Locate the cell with the specified text and output its [X, Y] center coordinate. 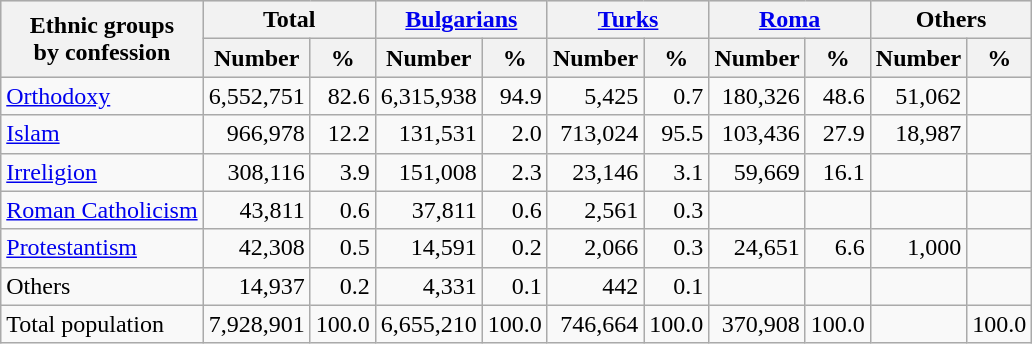
2.3 [514, 172]
0.7 [676, 96]
713,024 [595, 134]
Islam [102, 134]
14,591 [428, 248]
4,331 [428, 286]
Protestantism [102, 248]
Ethnic groupsby confession [102, 39]
0.5 [342, 248]
Total population [102, 324]
Turks [628, 20]
94.9 [514, 96]
966,978 [256, 134]
370,908 [757, 324]
2,066 [595, 248]
103,436 [757, 134]
308,116 [256, 172]
6,552,751 [256, 96]
1,000 [918, 248]
3.9 [342, 172]
16.1 [838, 172]
18,987 [918, 134]
51,062 [918, 96]
2,561 [595, 210]
42,308 [256, 248]
131,531 [428, 134]
59,669 [757, 172]
151,008 [428, 172]
442 [595, 286]
Orthodoxy [102, 96]
Irreligion [102, 172]
746,664 [595, 324]
27.9 [838, 134]
43,811 [256, 210]
Total [289, 20]
5,425 [595, 96]
Roma [790, 20]
6,315,938 [428, 96]
3.1 [676, 172]
6.6 [838, 248]
Roman Catholicism [102, 210]
2.0 [514, 134]
82.6 [342, 96]
23,146 [595, 172]
180,326 [757, 96]
7,928,901 [256, 324]
12.2 [342, 134]
Bulgarians [461, 20]
14,937 [256, 286]
24,651 [757, 248]
6,655,210 [428, 324]
48.6 [838, 96]
37,811 [428, 210]
95.5 [676, 134]
